From the cell containing the given text, extract its center point as (x, y) coordinate. 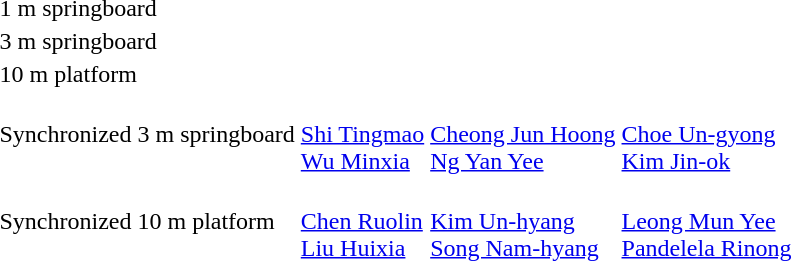
Cheong Jun HoongNg Yan Yee (523, 134)
Shi TingmaoWu Minxia (362, 134)
